Determine the (x, y) coordinate at the center of the cell enclosing the given text.  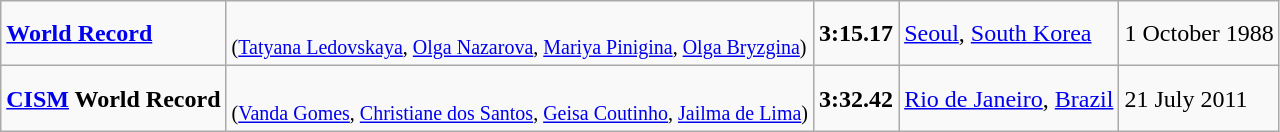
(Vanda Gomes, Christiane dos Santos, Geisa Coutinho, Jailma de Lima) (520, 98)
3:32.42 (856, 98)
21 July 2011 (1199, 98)
Rio de Janeiro, Brazil (1009, 98)
(Tatyana Ledovskaya, Olga Nazarova, Mariya Pinigina, Olga Bryzgina) (520, 34)
CISM World Record (114, 98)
1 October 1988 (1199, 34)
Seoul, South Korea (1009, 34)
3:15.17 (856, 34)
World Record (114, 34)
